Scan for the cell matching the given text and deliver its (X, Y) coordinate at center. 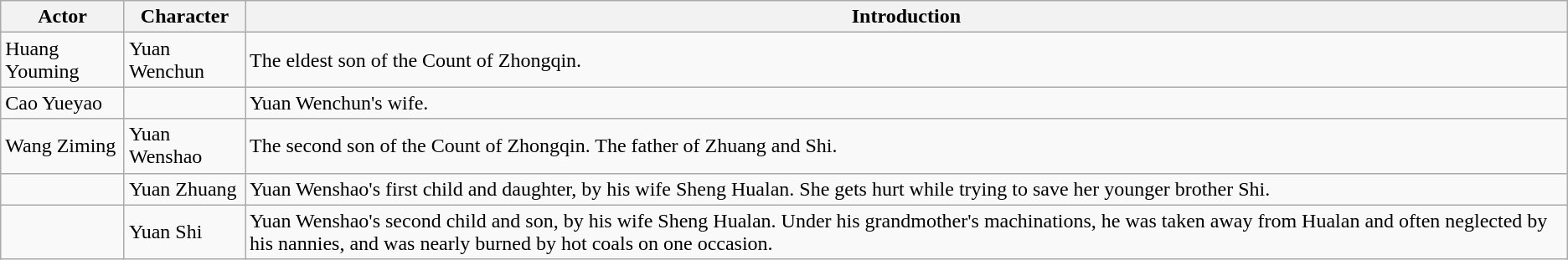
The eldest son of the Count of Zhongqin. (906, 60)
Yuan Shi (184, 232)
Yuan Zhuang (184, 189)
Character (184, 17)
Actor (63, 17)
Cao Yueyao (63, 103)
Yuan Wenchun (184, 60)
Wang Ziming (63, 145)
Introduction (906, 17)
The second son of the Count of Zhongqin. The father of Zhuang and Shi. (906, 145)
Yuan Wenshao (184, 145)
Huang Youming (63, 60)
Yuan Wenchun's wife. (906, 103)
Yuan Wenshao's first child and daughter, by his wife Sheng Hualan. She gets hurt while trying to save her younger brother Shi. (906, 189)
